Extract the [X, Y] coordinate from the center of the cell holding the provided text.  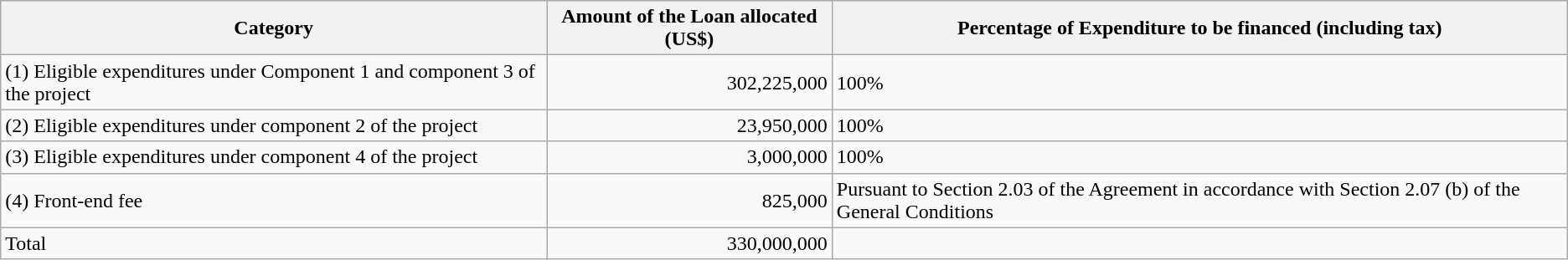
(3) Eligible expenditures under component 4 of the project [274, 157]
302,225,000 [690, 82]
23,950,000 [690, 125]
Amount of the Loan allocated (US$) [690, 28]
Total [274, 243]
330,000,000 [690, 243]
(4) Front-end fee [274, 201]
Pursuant to Section 2.03 of the Agreement in accordance with Section 2.07 (b) of the General Conditions [1199, 201]
3,000,000 [690, 157]
Percentage of Expenditure to be financed (including tax) [1199, 28]
(2) Eligible expenditures under component 2 of the project [274, 125]
(1) Eligible expenditures under Component 1 and component 3 of the project [274, 82]
825,000 [690, 201]
Category [274, 28]
